From the cell containing the given text, extract its center point as [X, Y] coordinate. 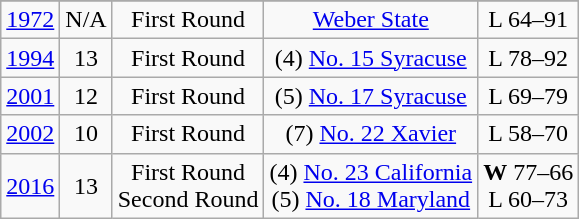
(4) No. 23 California (5) No. 18 Maryland [371, 186]
2016 [30, 186]
2001 [30, 96]
(4) No. 15 Syracuse [371, 58]
L 58–70 [528, 134]
10 [86, 134]
First Round Second Round [188, 186]
N/A [86, 20]
W 77–66 L 60–73 [528, 186]
L 64–91 [528, 20]
Weber State [371, 20]
12 [86, 96]
2002 [30, 134]
L 69–79 [528, 96]
1994 [30, 58]
(7) No. 22 Xavier [371, 134]
1972 [30, 20]
(5) No. 17 Syracuse [371, 96]
L 78–92 [528, 58]
